Extract the (X, Y) coordinate from the center of the cell holding the provided text.  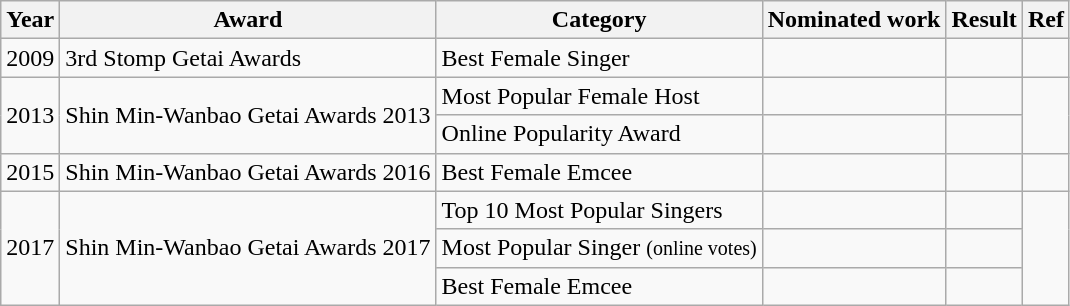
2015 (30, 172)
2013 (30, 115)
Award (248, 20)
Category (599, 20)
Most Popular Singer (online votes) (599, 248)
Shin Min-Wanbao Getai Awards 2013 (248, 115)
3rd Stomp Getai Awards (248, 58)
Shin Min-Wanbao Getai Awards 2016 (248, 172)
Online Popularity Award (599, 134)
Year (30, 20)
Nominated work (854, 20)
Best Female Singer (599, 58)
Ref (1046, 20)
Shin Min-Wanbao Getai Awards 2017 (248, 248)
2017 (30, 248)
Result (984, 20)
2009 (30, 58)
Top 10 Most Popular Singers (599, 210)
Most Popular Female Host (599, 96)
